Extract the [x, y] coordinate from the center of the cell holding the provided text.  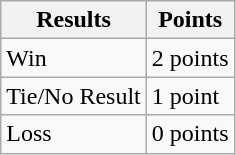
Loss [74, 134]
1 point [190, 96]
Results [74, 20]
0 points [190, 134]
Tie/No Result [74, 96]
Points [190, 20]
2 points [190, 58]
Win [74, 58]
